Pinpoint the cell where the given text exists, returning its (x, y) midpoint coordinate. 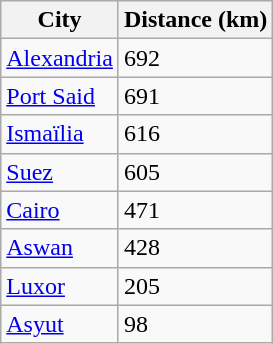
Aswan (60, 248)
428 (195, 248)
Distance (km) (195, 20)
692 (195, 58)
Alexandria (60, 58)
691 (195, 96)
Ismaïlia (60, 134)
605 (195, 172)
Suez (60, 172)
Port Said (60, 96)
205 (195, 286)
616 (195, 134)
City (60, 20)
471 (195, 210)
Asyut (60, 324)
98 (195, 324)
Luxor (60, 286)
Cairo (60, 210)
